Find where the given text appears and provide that cell's center as (X, Y) coordinate. 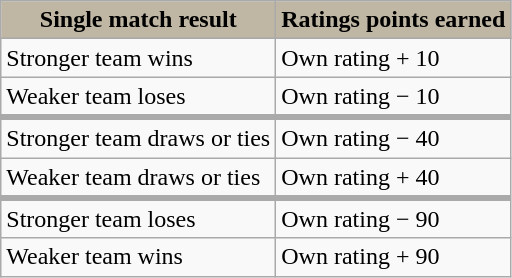
Ratings points earned (394, 20)
Stronger team draws or ties (138, 137)
Own rating + 40 (394, 178)
Single match result (138, 20)
Own rating − 90 (394, 218)
Own rating − 40 (394, 137)
Own rating + 90 (394, 257)
Weaker team wins (138, 257)
Own rating + 10 (394, 58)
Stronger team wins (138, 58)
Weaker team draws or ties (138, 178)
Own rating − 10 (394, 97)
Weaker team loses (138, 97)
Stronger team loses (138, 218)
